Scan for the cell matching the given text and deliver its (x, y) coordinate at center. 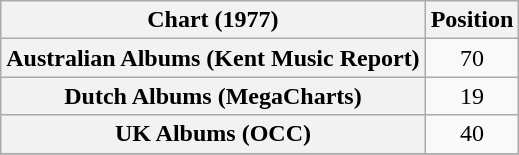
19 (472, 96)
70 (472, 58)
UK Albums (OCC) (213, 134)
Dutch Albums (MegaCharts) (213, 96)
Position (472, 20)
Australian Albums (Kent Music Report) (213, 58)
Chart (1977) (213, 20)
40 (472, 134)
